Locate the cell with the specified text and output its [X, Y] center coordinate. 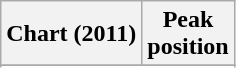
Chart (2011) [72, 34]
Peak position [188, 34]
